Capture the cell that displays the provided text and extract its (X, Y) central coordinate. 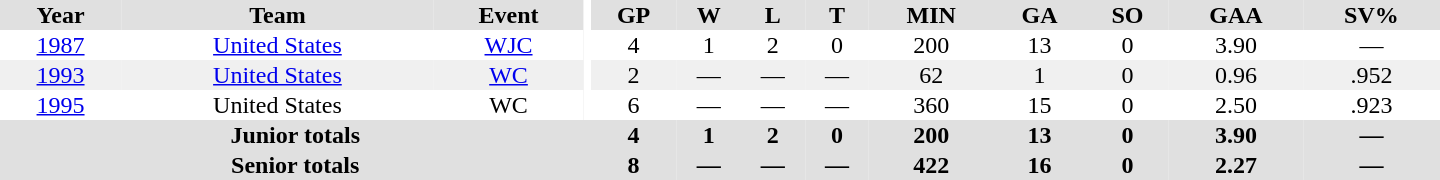
1993 (60, 75)
GA (1040, 15)
15 (1040, 105)
.952 (1372, 75)
422 (931, 165)
360 (931, 105)
GAA (1236, 15)
Junior totals (295, 135)
SO (1128, 15)
1995 (60, 105)
62 (931, 75)
SV% (1372, 15)
Event (509, 15)
T (837, 15)
16 (1040, 165)
6 (633, 105)
Year (60, 15)
MIN (931, 15)
0.96 (1236, 75)
Team (278, 15)
W (709, 15)
GP (633, 15)
1987 (60, 45)
2.27 (1236, 165)
WJC (509, 45)
2.50 (1236, 105)
8 (633, 165)
.923 (1372, 105)
Senior totals (295, 165)
L (773, 15)
